From the cell containing the given text, extract its center point as [x, y] coordinate. 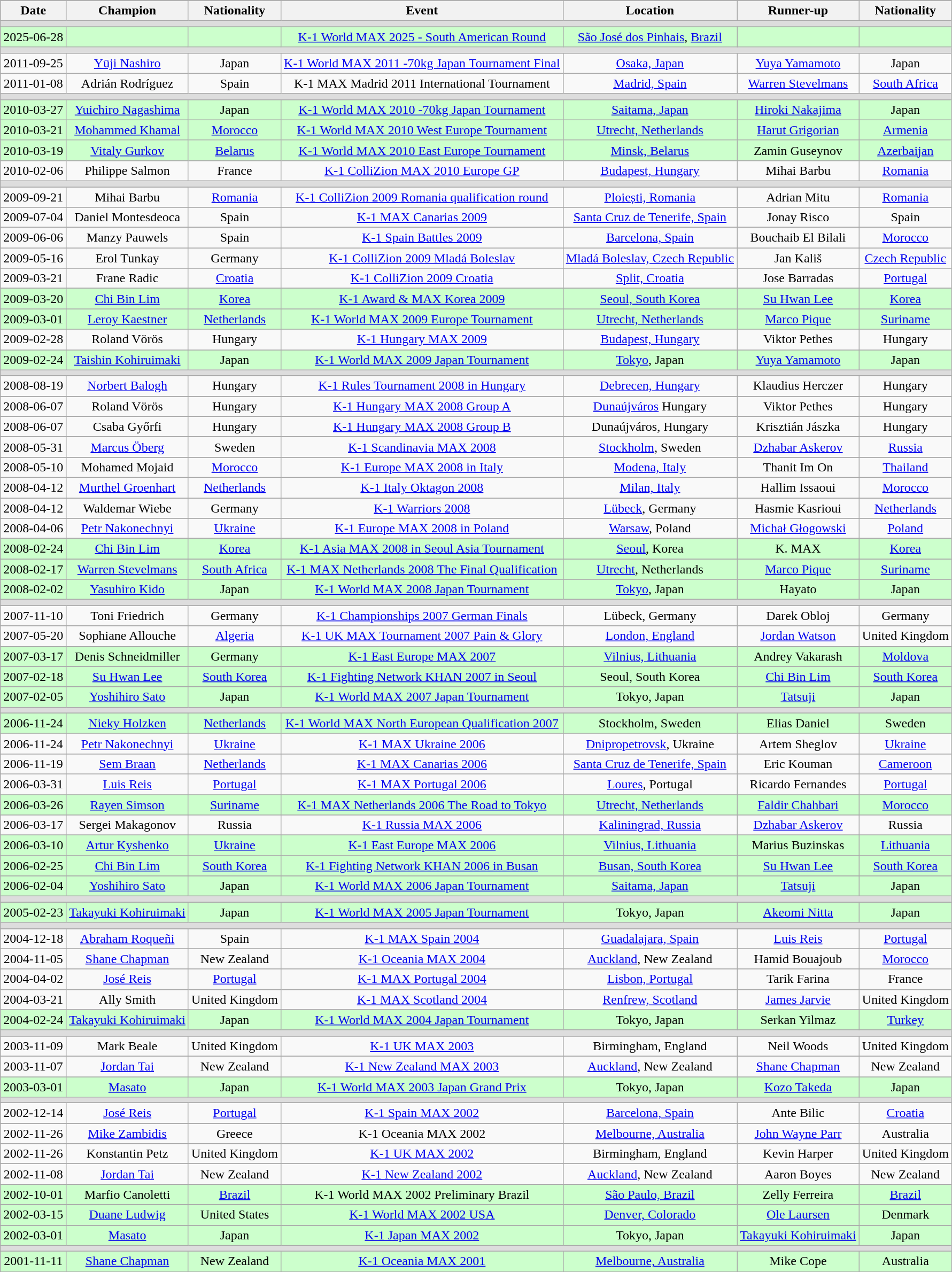
Sem Braan [127, 764]
K-1 Fighting Network KHAN 2006 in Busan [422, 866]
Yūji Nashiro [127, 63]
2006-02-04 [33, 886]
Renfrew, Scotland [650, 999]
Tarik Farina [799, 979]
Aaron Boyes [799, 1174]
2006-11-19 [33, 764]
Yuichiro Nagashima [127, 110]
John Wayne Parr [799, 1134]
Waldemar Wiebe [127, 508]
K-1 World MAX 2007 Japan Tournament [422, 697]
Madrid, Spain [650, 83]
Harut Grigorian [799, 130]
K-1 World MAX 2010 -70kg Japan Tournament [422, 110]
K-1 Hungary MAX 2008 Group B [422, 426]
2008-02-24 [33, 549]
Michał Głogowski [799, 529]
São José dos Pinhais, Brazil [650, 37]
United States [234, 1215]
Hallim Issaoui [799, 487]
Milan, Italy [650, 487]
K-1 New Zealand MAX 2003 [422, 1066]
2006-03-17 [33, 825]
Hamid Bouajoub [799, 959]
2011-09-25 [33, 63]
2009-05-16 [33, 258]
2003-11-09 [33, 1046]
K-1 MAX Portugal 2004 [422, 979]
Serkan Yilmaz [799, 1020]
K-1 New Zealand 2002 [422, 1174]
São Paulo, Brazil [650, 1195]
K-1 Italy Oktagon 2008 [422, 487]
Minsk, Belarus [650, 150]
K-1 ColliZion MAX 2010 Europe GP [422, 170]
K-1 East Europe MAX 2006 [422, 846]
K-1 World MAX 2008 Japan Tournament [422, 590]
Dnipropetrovsk, Ukraine [650, 743]
K-1 Japan MAX 2002 [422, 1235]
2002-10-01 [33, 1195]
Debrecen, Hungary [650, 386]
Dunaújváros Hungary [650, 406]
Busan, South Korea [650, 866]
Location [650, 11]
K-1 World MAX 2009 Europe Tournament [422, 319]
K-1 Warriors 2008 [422, 508]
Modena, Italy [650, 467]
Denmark [905, 1215]
Mike Zambidis [127, 1134]
Manzy Pauwels [127, 238]
K-1 Spain MAX 2002 [422, 1113]
K-1 World MAX 2005 Japan Tournament [422, 912]
Greece [234, 1134]
Hiroki Nakajima [799, 110]
K-1 East Europe MAX 2007 [422, 656]
K-1 MAX Scotland 2004 [422, 999]
Denis Schneidmiller [127, 656]
Kevin Harper [799, 1154]
K-1 UK MAX 2003 [422, 1046]
Mark Beale [127, 1046]
K-1 World MAX 2006 Japan Tournament [422, 886]
Mladá Boleslav, Czech Republic [650, 258]
Darek Obloj [799, 616]
Ole Laursen [799, 1215]
Neil Woods [799, 1046]
K-1 World MAX 2002 Preliminary Brazil [422, 1195]
K-1 World MAX 2011 -70kg Japan Tournament Final [422, 63]
Konstantin Petz [127, 1154]
Kozo Takeda [799, 1087]
K-1 World MAX 2003 Japan Grand Prix [422, 1087]
Faldir Chahbari [799, 804]
K-1 Europe MAX 2008 in Italy [422, 467]
Armenia [905, 130]
2004-04-02 [33, 979]
Norbert Balogh [127, 386]
K-1 ColliZion 2009 Mladá Boleslav [422, 258]
Taishin Kohiruimaki [127, 360]
K-1 ColliZion 2009 Romania qualification round [422, 197]
K-1 Award & MAX Korea 2009 [422, 299]
Loures, Portugal [650, 784]
2007-02-18 [33, 677]
Cameroon [905, 764]
Toni Friedrich [127, 616]
Dunaújváros, Hungary [650, 426]
2003-11-07 [33, 1066]
Elias Daniel [799, 723]
Denver, Colorado [650, 1215]
2006-02-25 [33, 866]
Thanit Im On [799, 467]
Vitaly Gurkov [127, 150]
2002-03-01 [33, 1235]
Klaudius Herczer [799, 386]
K-1 World MAX 2010 East Europe Tournament [422, 150]
2002-03-15 [33, 1215]
Jose Barradas [799, 278]
Leroy Kaestner [127, 319]
2002-11-08 [33, 1174]
K-1 Hungary MAX 2008 Group A [422, 406]
2009-06-06 [33, 238]
Mohamed Mojaid [127, 467]
Marcus Öberg [127, 447]
2007-11-10 [33, 616]
Azerbaijan [905, 150]
Hayato [799, 590]
Adrian Mitu [799, 197]
2008-05-31 [33, 447]
Guadalajara, Spain [650, 939]
K-1 MAX Ukraine 2006 [422, 743]
2009-03-21 [33, 278]
London, England [650, 636]
K-1 World MAX 2009 Japan Tournament [422, 360]
2005-02-23 [33, 912]
K-1 Spain Battles 2009 [422, 238]
K-1 Rules Tournament 2008 in Hungary [422, 386]
Daniel Montesdeoca [127, 218]
K-1 Russia MAX 2006 [422, 825]
2009-07-04 [33, 218]
Zamin Guseynov [799, 150]
K-1 MAX Netherlands 2008 The Final Qualification [422, 569]
K-1 Championships 2007 German Finals [422, 616]
2004-02-24 [33, 1020]
Artur Kyshenko [127, 846]
K-1 World MAX 2010 West Europe Tournament [422, 130]
2010-03-21 [33, 130]
K-1 Fighting Network KHAN 2007 in Seoul [422, 677]
K-1 Hungary MAX 2009 [422, 339]
2008-08-19 [33, 386]
2004-12-18 [33, 939]
2008-05-10 [33, 467]
2010-03-27 [33, 110]
2009-03-01 [33, 319]
K-1 Scandinavia MAX 2008 [422, 447]
2006-03-26 [33, 804]
Yasuhiro Kido [127, 590]
2004-11-05 [33, 959]
Seoul, Korea [650, 549]
K-1 Oceania MAX 2001 [422, 1261]
James Jarvie [799, 999]
Sergei Makagonov [127, 825]
Csaba Győrfi [127, 426]
2025-06-28 [33, 37]
2009-03-20 [33, 299]
2008-02-02 [33, 590]
2009-02-28 [33, 339]
2008-02-17 [33, 569]
Jordan Watson [799, 636]
Ploiești, Romania [650, 197]
Moldova [905, 656]
Lisbon, Portugal [650, 979]
Eric Kouman [799, 764]
K-1 World MAX 2025 - South American Round [422, 37]
Czech Republic [905, 258]
Warsaw, Poland [650, 529]
Duane Ludwig [127, 1215]
Poland [905, 529]
Zelly Ferreira [799, 1195]
2007-02-05 [33, 697]
Andrey Vakarash [799, 656]
Marfio Canoletti [127, 1195]
K-1 MAX Spain 2004 [422, 939]
Thailand [905, 467]
Krisztián Jászka [799, 426]
Osaka, Japan [650, 63]
K-1 World MAX North European Qualification 2007 [422, 723]
Erol Tunkay [127, 258]
K-1 Oceania MAX 2004 [422, 959]
Ricardo Fernandes [799, 784]
Rayen Simson [127, 804]
K-1 MAX Madrid 2011 International Tournament [422, 83]
Frane Radic [127, 278]
K. MAX [799, 549]
2011-01-08 [33, 83]
Akeomi Nitta [799, 912]
Algeria [234, 636]
2006-03-10 [33, 846]
K-1 UK MAX 2002 [422, 1154]
Runner-up [799, 11]
Champion [127, 11]
K-1 UK MAX Tournament 2007 Pain & Glory [422, 636]
K-1 World MAX 2002 USA [422, 1215]
Abraham Roqueñi [127, 939]
Belarus [234, 150]
K-1 ColliZion 2009 Croatia [422, 278]
Mohammed Khamal [127, 130]
K-1 MAX Portugal 2006 [422, 784]
Artem Sheglov [799, 743]
Adrián Rodríguez [127, 83]
2010-03-19 [33, 150]
Date [33, 11]
K-1 World MAX 2004 Japan Tournament [422, 1020]
K-1 Europe MAX 2008 in Poland [422, 529]
K-1 MAX Canarias 2009 [422, 218]
K-1 Asia MAX 2008 in Seoul Asia Tournament [422, 549]
Murthel Groenhart [127, 487]
Jonay Risco [799, 218]
2002-12-14 [33, 1113]
Hasmie Kasrioui [799, 508]
K-1 MAX Canarias 2006 [422, 764]
2004-03-21 [33, 999]
2001-11-11 [33, 1261]
Lithuania [905, 846]
Split, Croatia [650, 278]
Event [422, 11]
2008-04-06 [33, 529]
2007-03-17 [33, 656]
Philippe Salmon [127, 170]
Jan Kališ [799, 258]
Ally Smith [127, 999]
Nieky Holzken [127, 723]
Kaliningrad, Russia [650, 825]
2007-05-20 [33, 636]
Bouchaib El Bilali [799, 238]
2009-09-21 [33, 197]
Turkey [905, 1020]
Sophiane Allouche [127, 636]
Marius Buzinskas [799, 846]
K-1 Oceania MAX 2002 [422, 1134]
2006-03-31 [33, 784]
K-1 MAX Netherlands 2006 The Road to Tokyo [422, 804]
2009-02-24 [33, 360]
2003-03-01 [33, 1087]
Ante Bilic [799, 1113]
2010-02-06 [33, 170]
Mike Cope [799, 1261]
